Return the [X, Y] coordinate for the center point of the cell that contains the specified text.  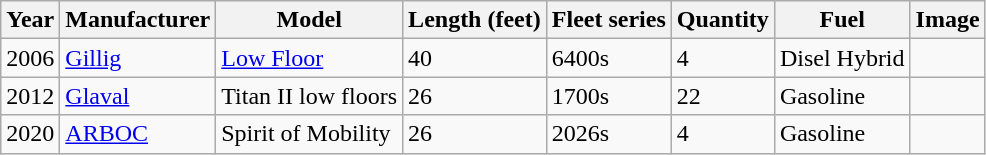
Fleet series [608, 20]
2012 [30, 96]
Gillig [138, 58]
2026s [608, 134]
Model [310, 20]
Year [30, 20]
40 [475, 58]
ARBOC [138, 134]
Image [948, 20]
Titan II low floors [310, 96]
Fuel [842, 20]
22 [722, 96]
Glaval [138, 96]
Disel Hybrid [842, 58]
6400s [608, 58]
Length (feet) [475, 20]
Spirit of Mobility [310, 134]
Quantity [722, 20]
Low Floor [310, 58]
2020 [30, 134]
1700s [608, 96]
2006 [30, 58]
Manufacturer [138, 20]
